Pinpoint the cell where the given text exists, returning its [x, y] midpoint coordinate. 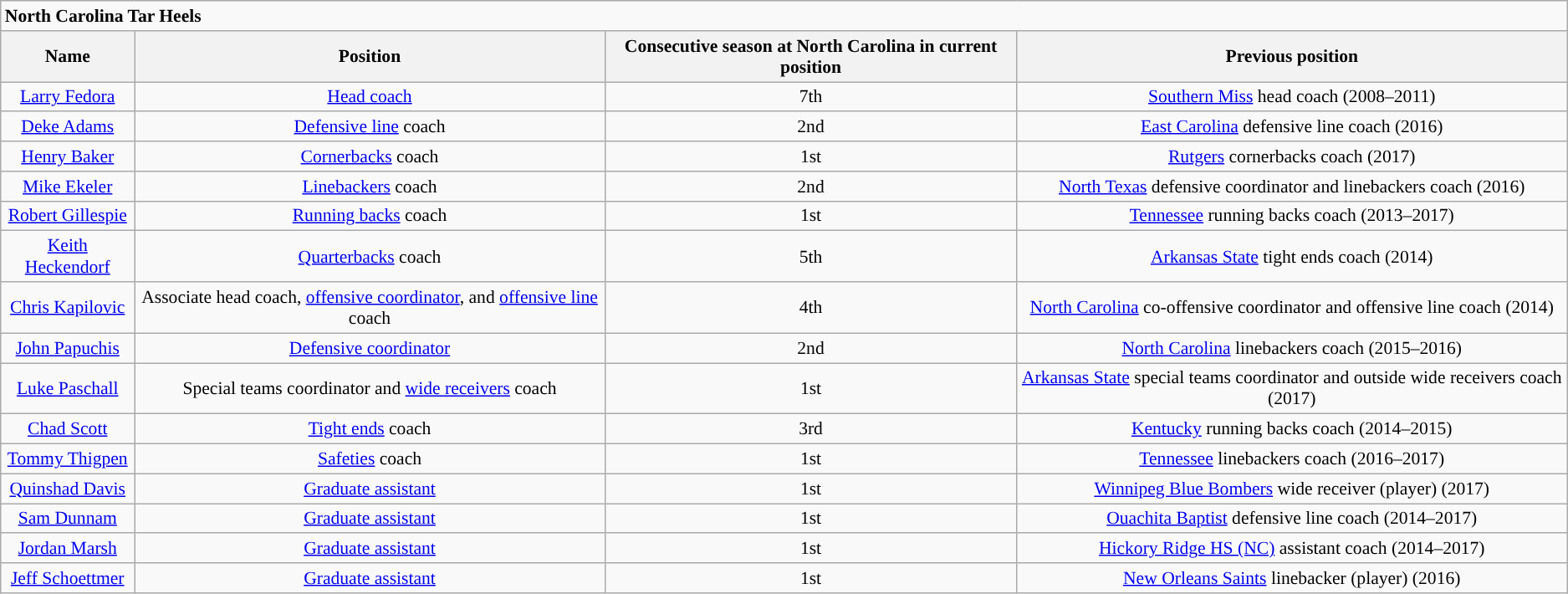
Linebackers coach [370, 187]
Mike Ekeler [68, 187]
Jordan Marsh [68, 549]
Tennessee running backs coach (2013–2017) [1292, 216]
Southern Miss head coach (2008–2011) [1292, 97]
Position [370, 57]
Ouachita Baptist defensive line coach (2014–2017) [1292, 519]
Tommy Thigpen [68, 459]
7th [810, 97]
Defensive coordinator [370, 348]
Keith Heckendorf [68, 256]
Tennessee linebackers coach (2016–2017) [1292, 459]
Quinshad Davis [68, 489]
Name [68, 57]
Jeff Schoettmer [68, 578]
Consecutive season at North Carolina in current position [810, 57]
New Orleans Saints linebacker (player) (2016) [1292, 578]
Henry Baker [68, 156]
Hickory Ridge HS (NC) assistant coach (2014–2017) [1292, 549]
Quarterbacks coach [370, 256]
North Carolina Tar Heels [784, 16]
Tight ends coach [370, 429]
Chris Kapilovic [68, 308]
Larry Fedora [68, 97]
Arkansas State special teams coordinator and outside wide receivers coach (2017) [1292, 388]
3rd [810, 429]
Luke Paschall [68, 388]
Defensive line coach [370, 127]
5th [810, 256]
North Texas defensive coordinator and linebackers coach (2016) [1292, 187]
Rutgers cornerbacks coach (2017) [1292, 156]
Robert Gillespie [68, 216]
Cornerbacks coach [370, 156]
John Papuchis [68, 348]
Arkansas State tight ends coach (2014) [1292, 256]
North Carolina co-offensive coordinator and offensive line coach (2014) [1292, 308]
Sam Dunnam [68, 519]
Previous position [1292, 57]
Winnipeg Blue Bombers wide receiver (player) (2017) [1292, 489]
Running backs coach [370, 216]
Head coach [370, 97]
North Carolina linebackers coach (2015–2016) [1292, 348]
Deke Adams [68, 127]
Special teams coordinator and wide receivers coach [370, 388]
Chad Scott [68, 429]
East Carolina defensive line coach (2016) [1292, 127]
4th [810, 308]
Safeties coach [370, 459]
Kentucky running backs coach (2014–2015) [1292, 429]
Associate head coach, offensive coordinator, and offensive line coach [370, 308]
